Find where the given text appears and provide that cell's center as [X, Y] coordinate. 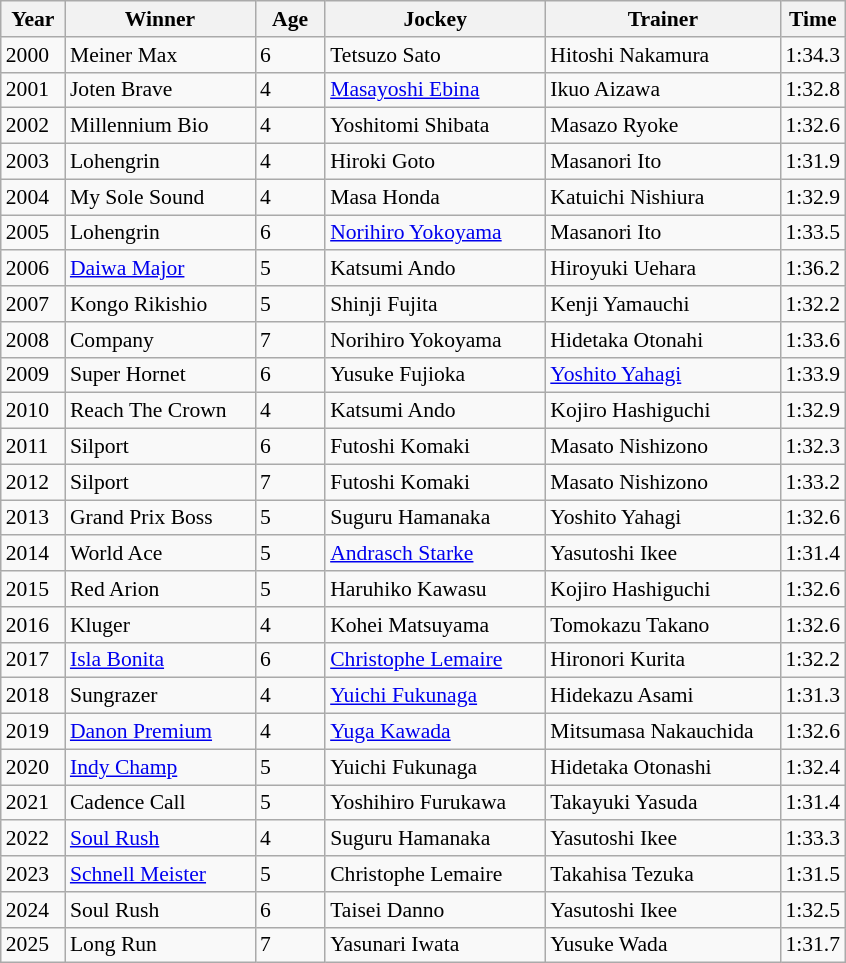
Kenji Yamauchi [662, 304]
Yoshihiro Furukawa [435, 803]
Hitoshi Nakamura [662, 55]
Andrasch Starke [435, 554]
Tomokazu Takano [662, 625]
Takayuki Yasuda [662, 803]
2006 [33, 269]
Long Run [160, 945]
Hiroyuki Uehara [662, 269]
1:33.6 [812, 340]
2012 [33, 482]
2013 [33, 518]
Kohei Matsuyama [435, 625]
Schnell Meister [160, 874]
Cadence Call [160, 803]
Masa Honda [435, 197]
1:32.8 [812, 90]
2018 [33, 696]
2021 [33, 803]
Danon Premium [160, 732]
1:33.5 [812, 233]
Ikuo Aizawa [662, 90]
1:33.9 [812, 375]
2009 [33, 375]
Joten Brave [160, 90]
Company [160, 340]
Haruhiko Kawasu [435, 589]
Winner [160, 19]
Reach The Crown [160, 411]
Red Arion [160, 589]
Masazo Ryoke [662, 126]
Tetsuzo Sato [435, 55]
1:36.2 [812, 269]
Yuga Kawada [435, 732]
World Ace [160, 554]
1:32.4 [812, 767]
2015 [33, 589]
2014 [33, 554]
My Sole Sound [160, 197]
2017 [33, 660]
Year [33, 19]
2004 [33, 197]
Isla Bonita [160, 660]
Hidetaka Otonashi [662, 767]
Kluger [160, 625]
Millennium Bio [160, 126]
Jockey [435, 19]
1:31.3 [812, 696]
Age [290, 19]
1:31.7 [812, 945]
Hiroki Goto [435, 162]
2011 [33, 447]
Trainer [662, 19]
Meiner Max [160, 55]
Sungrazer [160, 696]
Yasunari Iwata [435, 945]
Yusuke Wada [662, 945]
1:31.9 [812, 162]
Indy Champ [160, 767]
2002 [33, 126]
Mitsumasa Nakauchida [662, 732]
2007 [33, 304]
2024 [33, 910]
Yoshitomi Shibata [435, 126]
2022 [33, 839]
1:32.3 [812, 447]
2020 [33, 767]
Kongo Rikishio [160, 304]
Shinji Fujita [435, 304]
Takahisa Tezuka [662, 874]
2016 [33, 625]
2025 [33, 945]
2008 [33, 340]
1:32.5 [812, 910]
Masayoshi Ebina [435, 90]
Yusuke Fujioka [435, 375]
Grand Prix Boss [160, 518]
Katuichi Nishiura [662, 197]
Hidekazu Asami [662, 696]
1:33.2 [812, 482]
Taisei Danno [435, 910]
1:33.3 [812, 839]
Daiwa Major [160, 269]
2001 [33, 90]
Hironori Kurita [662, 660]
Super Hornet [160, 375]
2010 [33, 411]
Time [812, 19]
Hidetaka Otonahi [662, 340]
1:34.3 [812, 55]
1:31.5 [812, 874]
2019 [33, 732]
2005 [33, 233]
2003 [33, 162]
2023 [33, 874]
2000 [33, 55]
